Output the [X, Y] coordinate of the center of the cell containing the given text.  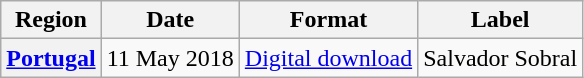
Salvador Sobral [500, 58]
Date [170, 20]
Format [328, 20]
Label [500, 20]
Portugal [51, 58]
Region [51, 20]
11 May 2018 [170, 58]
Digital download [328, 58]
